Extract the [x, y] coordinate from the center of the cell holding the provided text.  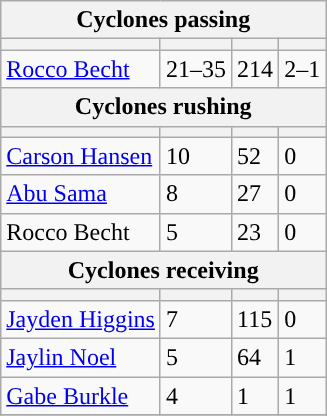
7 [196, 319]
64 [256, 357]
21–35 [196, 69]
Gabe Burkle [81, 395]
8 [196, 194]
27 [256, 194]
Cyclones rushing [164, 107]
Carson Hansen [81, 156]
Jayden Higgins [81, 319]
23 [256, 232]
4 [196, 395]
52 [256, 156]
214 [256, 69]
10 [196, 156]
Cyclones receiving [164, 270]
115 [256, 319]
2–1 [302, 69]
Cyclones passing [164, 20]
Jaylin Noel [81, 357]
Abu Sama [81, 194]
